Return the (x, y) coordinate for the center point of the cell that contains the specified text.  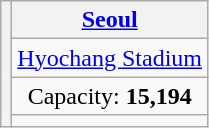
Hyochang Stadium (110, 58)
Capacity: 15,194 (110, 96)
Seoul (110, 20)
